Capture the cell that displays the provided text and extract its (X, Y) central coordinate. 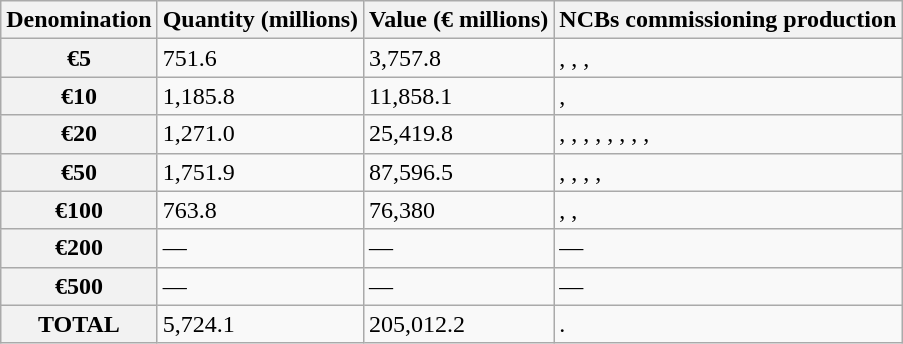
Value (€ millions) (459, 20)
TOTAL (79, 324)
Denomination (79, 20)
€20 (79, 134)
751.6 (260, 58)
5,724.1 (260, 324)
€5 (79, 58)
, , , , , , , , (728, 134)
Quantity (millions) (260, 20)
11,858.1 (459, 96)
, , (728, 210)
87,596.5 (459, 172)
205,012.2 (459, 324)
1,185.8 (260, 96)
€500 (79, 286)
NCBs commissioning production (728, 20)
76,380 (459, 210)
, , , , (728, 172)
, , , (728, 58)
1,751.9 (260, 172)
. (728, 324)
3,757.8 (459, 58)
763.8 (260, 210)
€50 (79, 172)
€200 (79, 248)
, (728, 96)
25,419.8 (459, 134)
1,271.0 (260, 134)
€100 (79, 210)
€10 (79, 96)
